Scan for the cell matching the given text and deliver its [X, Y] coordinate at center. 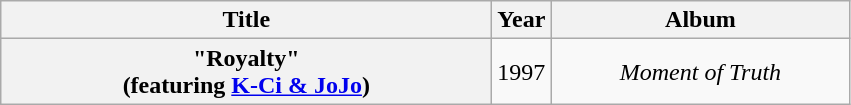
"Royalty"(featuring K-Ci & JoJo) [246, 72]
Album [700, 20]
1997 [522, 72]
Year [522, 20]
Title [246, 20]
Moment of Truth [700, 72]
